Extract the [X, Y] coordinate from the center of the cell holding the provided text.  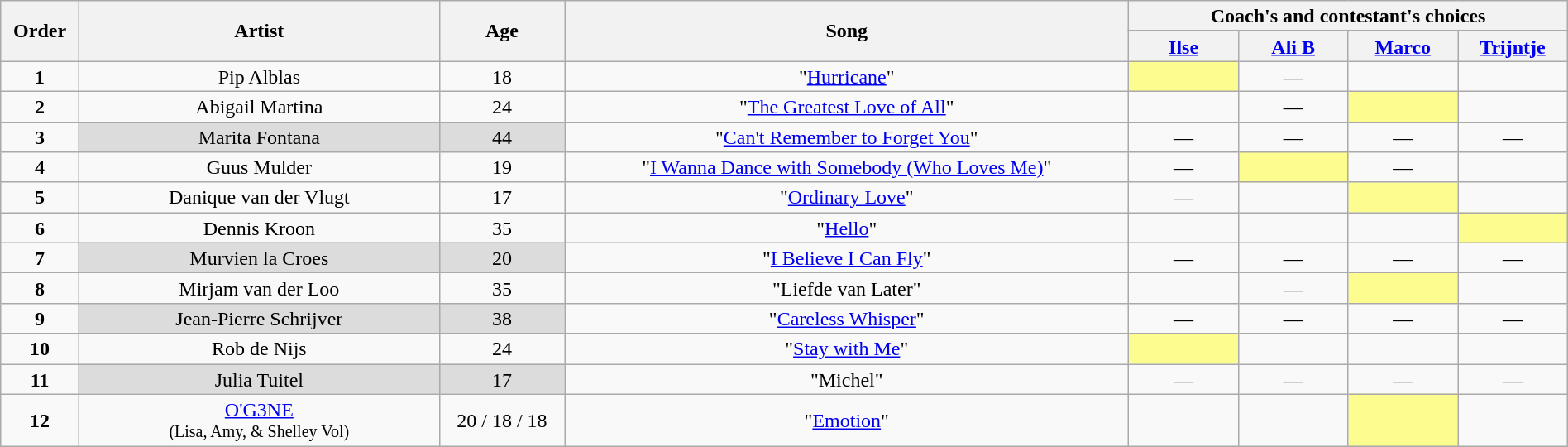
Ali B [1293, 46]
4 [40, 167]
"Hello" [847, 228]
38 [502, 318]
Jean-Pierre Schrijver [259, 318]
"Careless Whisper" [847, 318]
Julia Tuitel [259, 379]
"I Wanna Dance with Somebody (Who Loves Me)" [847, 167]
Rob de Nijs [259, 349]
Abigail Martina [259, 106]
Marco [1403, 46]
Guus Mulder [259, 167]
"Stay with Me" [847, 349]
9 [40, 318]
Age [502, 31]
1 [40, 76]
"Emotion" [847, 421]
Marita Fontana [259, 137]
Artist [259, 31]
Coach's and contestant's choices [1348, 17]
"Liefde van Later" [847, 288]
11 [40, 379]
"Can't Remember to Forget You" [847, 137]
20 [502, 258]
Trijntje [1513, 46]
"Michel" [847, 379]
"Hurricane" [847, 76]
20 / 18 / 18 [502, 421]
"Ordinary Love" [847, 197]
Song [847, 31]
Dennis Kroon [259, 228]
"The Greatest Love of All" [847, 106]
Murvien la Croes [259, 258]
Pip Alblas [259, 76]
Danique van der Vlugt [259, 197]
5 [40, 197]
Ilse [1184, 46]
44 [502, 137]
6 [40, 228]
Order [40, 31]
O'G3NE(Lisa, Amy, & Shelley Vol) [259, 421]
18 [502, 76]
7 [40, 258]
3 [40, 137]
"I Believe I Can Fly" [847, 258]
10 [40, 349]
19 [502, 167]
12 [40, 421]
2 [40, 106]
8 [40, 288]
Mirjam van der Loo [259, 288]
